Output the (X, Y) coordinate of the center of the cell containing the given text.  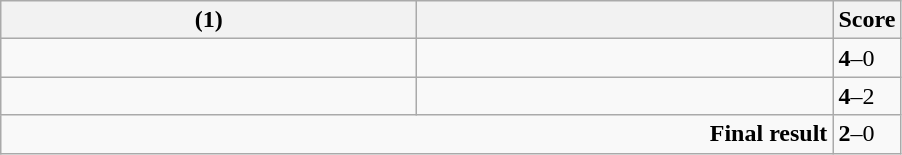
(1) (209, 20)
4–2 (867, 96)
Score (867, 20)
4–0 (867, 58)
2–0 (867, 134)
Final result (417, 134)
